Output the [X, Y] coordinate of the center of the cell containing the given text.  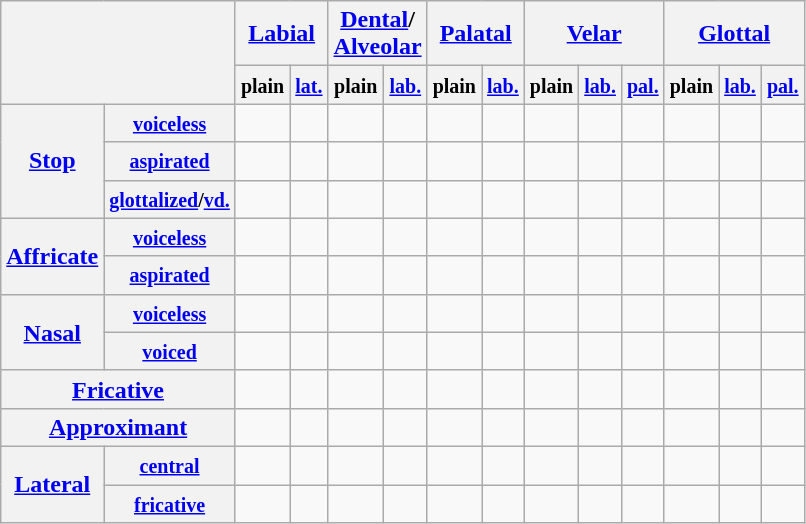
Nasal [52, 332]
Palatal [476, 34]
Lateral [52, 484]
Labial [282, 34]
Velar [594, 34]
Fricative [118, 389]
Dental/Alveolar [378, 34]
voiced [170, 351]
Approximant [118, 427]
Affricate [52, 256]
Stop [52, 161]
lat. [309, 85]
central [170, 465]
glottalized/vd. [170, 199]
Glottal [734, 34]
fricative [170, 503]
